Pinpoint the cell where the given text exists, returning its [X, Y] midpoint coordinate. 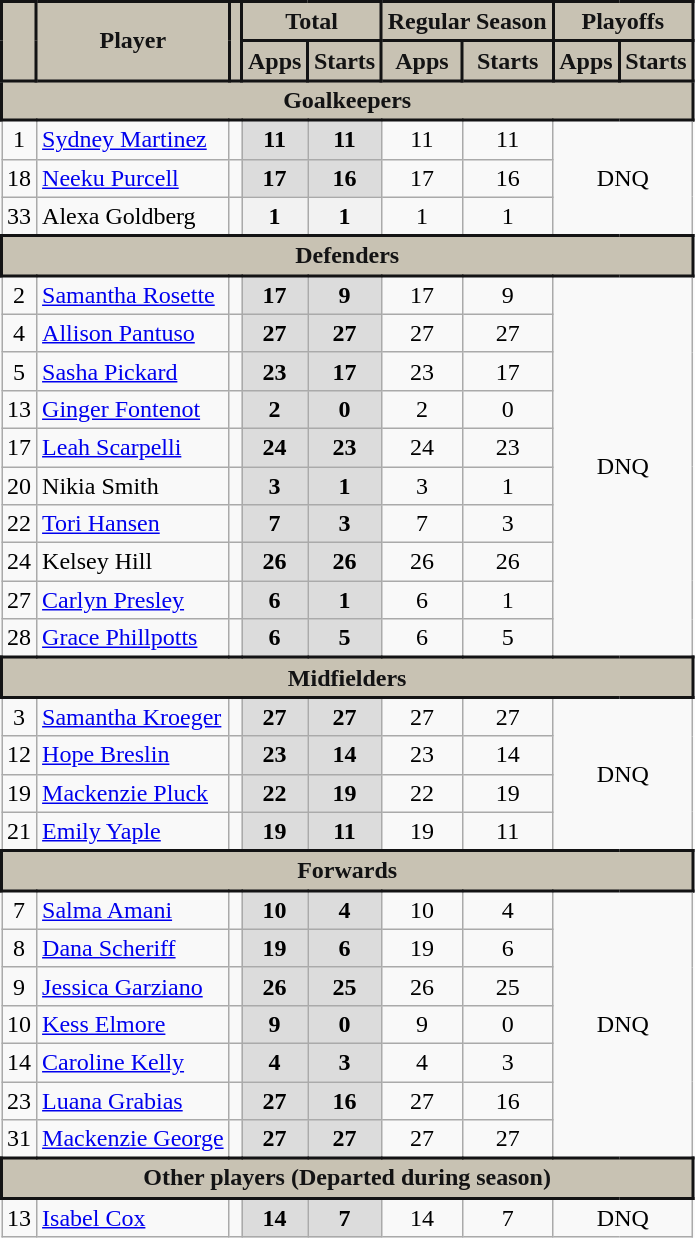
20 [20, 485]
Jessica Garziano [134, 986]
31 [20, 1140]
Mackenzie George [134, 1140]
Isabel Cox [134, 1218]
Sydney Martinez [134, 140]
Neeku Purcell [134, 178]
Emily Yaple [134, 832]
Defenders [348, 256]
33 [20, 216]
Kelsey Hill [134, 562]
Ginger Fontenot [134, 409]
Carlyn Presley [134, 600]
Alexa Goldberg [134, 216]
Forwards [348, 871]
Samantha Rosette [134, 294]
8 [20, 948]
Kess Elmore [134, 1024]
Nikia Smith [134, 485]
Dana Scheriff [134, 948]
18 [20, 178]
Playoffs [623, 22]
Samantha Kroeger [134, 716]
21 [20, 832]
Grace Phillpotts [134, 638]
Total [312, 22]
Goalkeepers [348, 101]
Sasha Pickard [134, 371]
Salma Amani [134, 910]
Allison Pantuso [134, 333]
Tori Hansen [134, 524]
Regular Season [466, 22]
Hope Breslin [134, 755]
Other players (Departed during season) [348, 1178]
12 [20, 755]
Caroline Kelly [134, 1062]
Player [134, 42]
Luana Grabias [134, 1101]
Midfielders [348, 678]
Leah Scarpelli [134, 447]
28 [20, 638]
Mackenzie Pluck [134, 793]
